Return (x, y) of the center of cell containing provided text 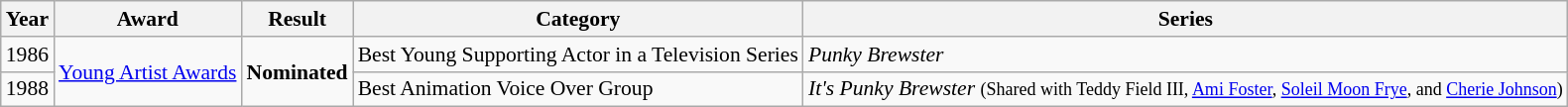
Year (28, 19)
Best Young Supporting Actor in a Television Series (578, 54)
Award (147, 19)
Nominated (298, 71)
Result (298, 19)
Punky Brewster (1186, 54)
Young Artist Awards (147, 71)
1988 (28, 89)
It's Punky Brewster (Shared with Teddy Field III, Ami Foster, Soleil Moon Frye, and Cherie Johnson) (1186, 89)
Best Animation Voice Over Group (578, 89)
Series (1186, 19)
1986 (28, 54)
Category (578, 19)
